Identify which cell holds the provided text, then report its (X, Y) central coordinate. 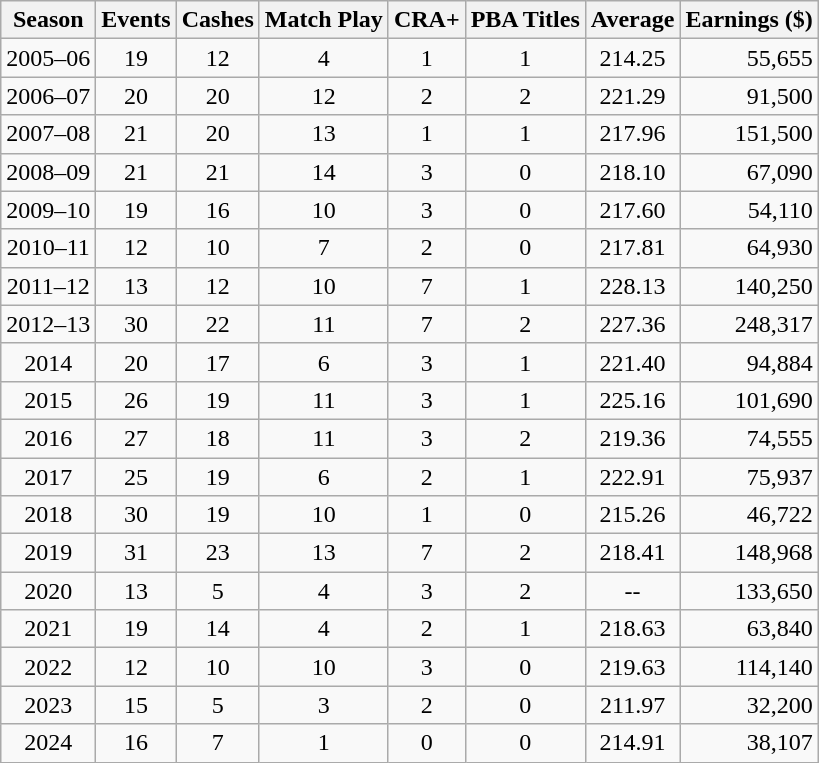
75,937 (749, 477)
211.97 (632, 705)
Earnings ($) (749, 20)
2006–07 (48, 96)
CRA+ (426, 20)
101,690 (749, 400)
63,840 (749, 629)
218.63 (632, 629)
2010–11 (48, 248)
67,090 (749, 172)
2017 (48, 477)
94,884 (749, 362)
214.91 (632, 743)
214.25 (632, 58)
18 (218, 438)
2011–12 (48, 286)
2012–13 (48, 324)
218.10 (632, 172)
217.81 (632, 248)
2015 (48, 400)
Match Play (324, 20)
54,110 (749, 210)
215.26 (632, 515)
Cashes (218, 20)
-- (632, 591)
151,500 (749, 134)
27 (136, 438)
22 (218, 324)
Average (632, 20)
148,968 (749, 553)
38,107 (749, 743)
2009–10 (48, 210)
133,650 (749, 591)
225.16 (632, 400)
2021 (48, 629)
2022 (48, 667)
2024 (48, 743)
217.60 (632, 210)
2020 (48, 591)
31 (136, 553)
248,317 (749, 324)
2007–08 (48, 134)
2016 (48, 438)
228.13 (632, 286)
114,140 (749, 667)
23 (218, 553)
221.40 (632, 362)
15 (136, 705)
25 (136, 477)
227.36 (632, 324)
2014 (48, 362)
2018 (48, 515)
32,200 (749, 705)
2019 (48, 553)
219.36 (632, 438)
64,930 (749, 248)
2023 (48, 705)
Events (136, 20)
219.63 (632, 667)
74,555 (749, 438)
140,250 (749, 286)
218.41 (632, 553)
17 (218, 362)
46,722 (749, 515)
PBA Titles (525, 20)
2005–06 (48, 58)
26 (136, 400)
55,655 (749, 58)
221.29 (632, 96)
Season (48, 20)
91,500 (749, 96)
2008–09 (48, 172)
217.96 (632, 134)
222.91 (632, 477)
